From the cell containing the given text, extract its center point as [x, y] coordinate. 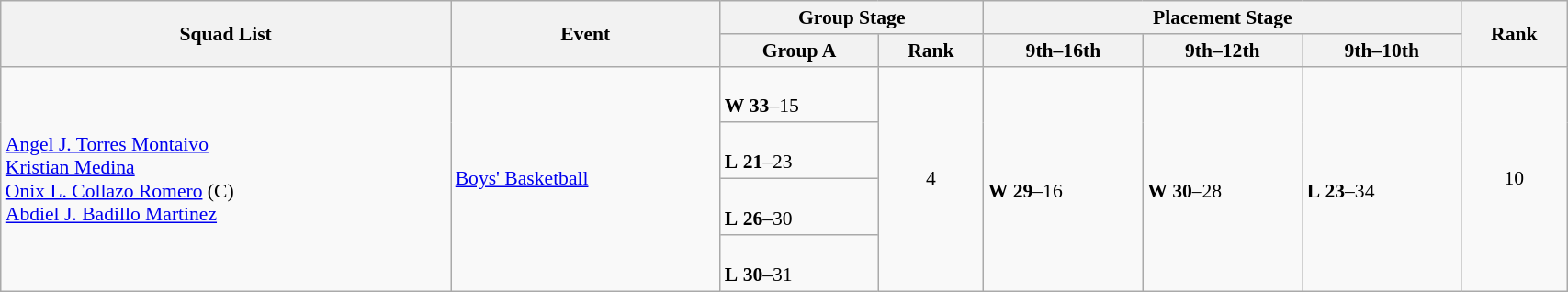
L 23–34 [1382, 178]
W 30–28 [1222, 178]
W 29–16 [1064, 178]
10 [1514, 178]
Squad List [226, 33]
W 33–15 [799, 94]
L 21–23 [799, 151]
Group Stage [852, 17]
9th–16th [1064, 51]
4 [931, 178]
9th–12th [1222, 51]
L 30–31 [799, 263]
Placement Stage [1223, 17]
Angel J. Torres MontaivoKristian MedinaOnix L. Collazo Romero (C)Abdiel J. Badillo Martinez [226, 178]
L 26–30 [799, 208]
Event [586, 33]
Boys' Basketball [586, 178]
9th–10th [1382, 51]
Group A [799, 51]
